Capture the cell that displays the provided text and extract its [x, y] central coordinate. 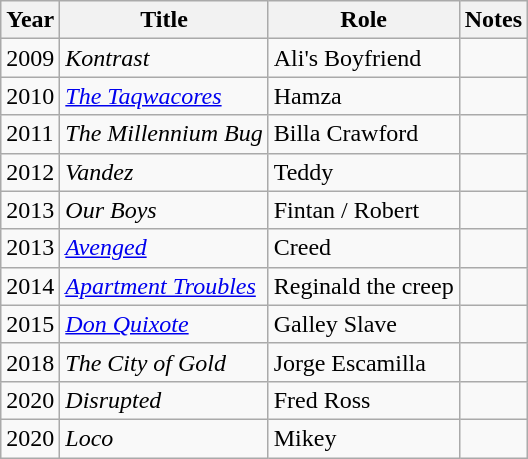
Disrupted [164, 400]
2012 [30, 172]
The Millennium Bug [164, 134]
Vandez [164, 172]
Year [30, 20]
Our Boys [164, 210]
Jorge Escamilla [364, 362]
2014 [30, 286]
Don Quixote [164, 324]
Kontrast [164, 58]
2009 [30, 58]
2011 [30, 134]
Creed [364, 248]
Fintan / Robert [364, 210]
2015 [30, 324]
Loco [164, 438]
The Taqwacores [164, 96]
2018 [30, 362]
2010 [30, 96]
Role [364, 20]
Billa Crawford [364, 134]
Avenged [164, 248]
Fred Ross [364, 400]
The City of Gold [164, 362]
Mikey [364, 438]
Hamza [364, 96]
Teddy [364, 172]
Notes [493, 20]
Title [164, 20]
Apartment Troubles [164, 286]
Galley Slave [364, 324]
Reginald the creep [364, 286]
Ali's Boyfriend [364, 58]
